Determine the (X, Y) coordinate at the center of the cell enclosing the given text.  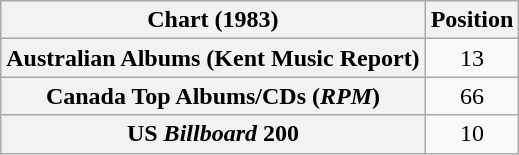
13 (472, 58)
Position (472, 20)
US Billboard 200 (213, 134)
Canada Top Albums/CDs (RPM) (213, 96)
Chart (1983) (213, 20)
66 (472, 96)
10 (472, 134)
Australian Albums (Kent Music Report) (213, 58)
